Identify which cell holds the provided text, then report its (x, y) central coordinate. 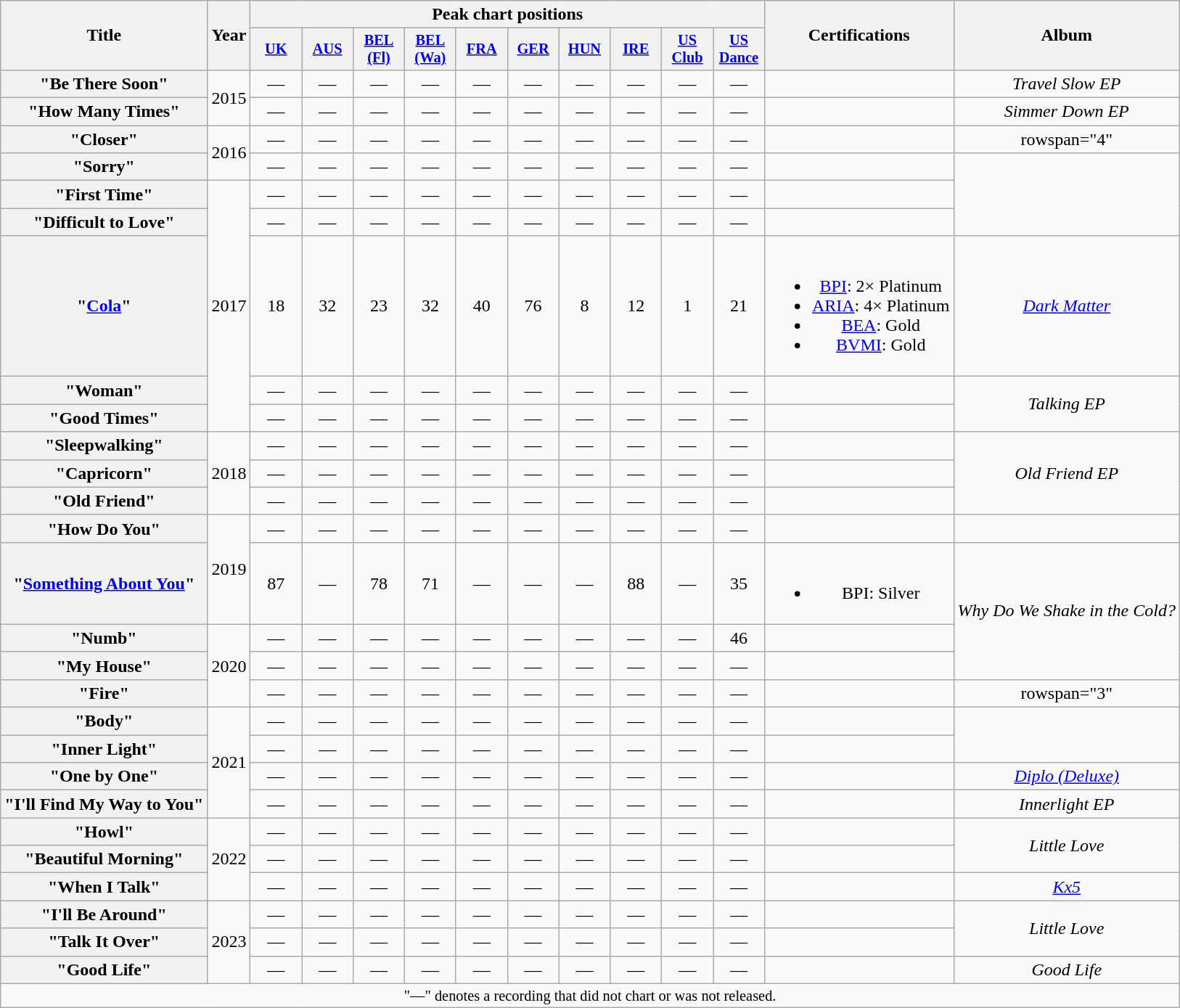
rowspan="3" (1067, 693)
88 (636, 583)
"Good Times" (105, 418)
Simmer Down EP (1067, 112)
IRE (636, 49)
71 (430, 583)
"Inner Light" (105, 749)
Year (229, 36)
"I'll Find My Way to You" (105, 804)
rowspan="4" (1067, 139)
Title (105, 36)
"I'll Be Around" (105, 914)
21 (739, 306)
Kx5 (1067, 887)
BEL(Fl) (379, 49)
Good Life (1067, 970)
"Beautiful Morning" (105, 859)
"Closer" (105, 139)
"Sorry" (105, 167)
2022 (229, 859)
Why Do We Shake in the Cold? (1067, 611)
78 (379, 583)
USDance (739, 49)
2016 (229, 153)
Travel Slow EP (1067, 83)
Talking EP (1067, 404)
2019 (229, 569)
FRA (482, 49)
HUN (585, 49)
"One by One" (105, 777)
Diplo (Deluxe) (1067, 777)
BPI: Silver (859, 583)
2023 (229, 942)
"Difficult to Love" (105, 222)
"—" denotes a recording that did not chart or was not released. (591, 996)
"How Many Times" (105, 112)
AUS (328, 49)
76 (533, 306)
"Woman" (105, 390)
Dark Matter (1067, 306)
GER (533, 49)
2015 (229, 97)
"First Time" (105, 194)
Innerlight EP (1067, 804)
2018 (229, 473)
UK (276, 49)
23 (379, 306)
USClub (688, 49)
8 (585, 306)
2021 (229, 763)
"Good Life" (105, 970)
"Fire" (105, 693)
"How Do You" (105, 528)
"Numb" (105, 638)
35 (739, 583)
87 (276, 583)
Album (1067, 36)
"When I Talk" (105, 887)
BPI: 2× PlatinumARIA: 4× PlatinumBEA: GoldBVMI: Gold (859, 306)
Certifications (859, 36)
"Cola" (105, 306)
BEL(Wa) (430, 49)
"Capricorn" (105, 473)
"My House" (105, 665)
12 (636, 306)
"Be There Soon" (105, 83)
2017 (229, 306)
Old Friend EP (1067, 473)
"Body" (105, 721)
"Sleepwalking" (105, 446)
46 (739, 638)
2020 (229, 665)
"Old Friend" (105, 501)
"Something About You" (105, 583)
18 (276, 306)
1 (688, 306)
"Talk It Over" (105, 942)
40 (482, 306)
"Howl" (105, 832)
Peak chart positions (508, 15)
